From the cell containing the given text, extract its center point as (X, Y) coordinate. 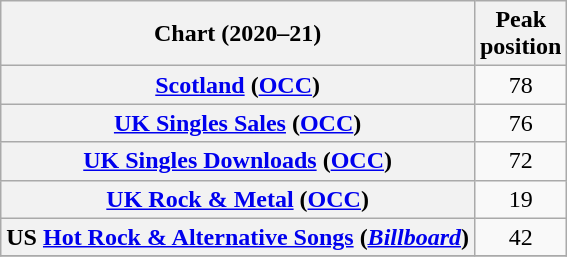
78 (520, 85)
UK Rock & Metal (OCC) (238, 199)
Scotland (OCC) (238, 85)
72 (520, 161)
US Hot Rock & Alternative Songs (Billboard) (238, 237)
76 (520, 123)
19 (520, 199)
Peakposition (520, 34)
Chart (2020–21) (238, 34)
UK Singles Downloads (OCC) (238, 161)
UK Singles Sales (OCC) (238, 123)
42 (520, 237)
